Identify which cell holds the provided text, then report its (x, y) central coordinate. 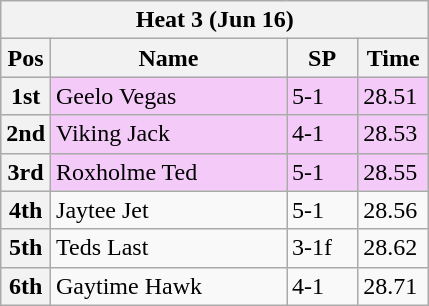
28.62 (394, 248)
Roxholme Ted (169, 172)
5th (26, 248)
3-1f (322, 248)
Time (394, 58)
1st (26, 96)
Pos (26, 58)
Teds Last (169, 248)
Geelo Vegas (169, 96)
4th (26, 210)
28.56 (394, 210)
Viking Jack (169, 134)
Heat 3 (Jun 16) (215, 20)
2nd (26, 134)
28.53 (394, 134)
Gaytime Hawk (169, 286)
3rd (26, 172)
Name (169, 58)
28.55 (394, 172)
6th (26, 286)
SP (322, 58)
Jaytee Jet (169, 210)
28.71 (394, 286)
28.51 (394, 96)
